Pinpoint the cell where the given text exists, returning its [x, y] midpoint coordinate. 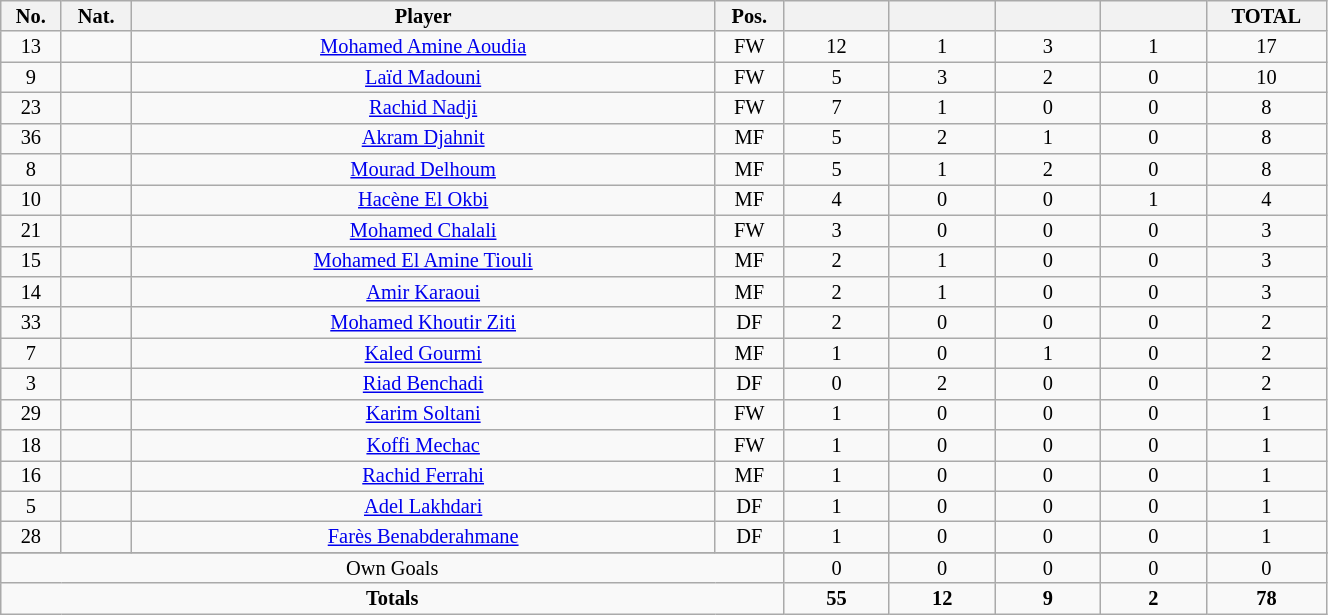
Karim Soltani [422, 414]
23 [31, 108]
33 [31, 322]
Farès Benabderahmane [422, 538]
Mohamed El Amine Tiouli [422, 262]
Hacène El Okbi [422, 200]
Laïd Madouni [422, 78]
Akram Djahnit [422, 138]
36 [31, 138]
21 [31, 230]
15 [31, 262]
Nat. [96, 16]
29 [31, 414]
Adel Lakhdari [422, 506]
18 [31, 446]
Kaled Gourmi [422, 354]
Koffi Mechac [422, 446]
Mohamed Chalali [422, 230]
Rachid Ferrahi [422, 476]
TOTAL [1266, 16]
14 [31, 292]
16 [31, 476]
13 [31, 46]
Totals [392, 598]
Player [422, 16]
No. [31, 16]
Mourad Delhoum [422, 170]
Rachid Nadji [422, 108]
Amir Karaoui [422, 292]
28 [31, 538]
Mohamed Amine Aoudia [422, 46]
Mohamed Khoutir Ziti [422, 322]
Pos. [750, 16]
55 [837, 598]
Own Goals [392, 568]
78 [1266, 598]
Riad Benchadi [422, 384]
17 [1266, 46]
